Pinpoint the cell where the given text exists, returning its (X, Y) midpoint coordinate. 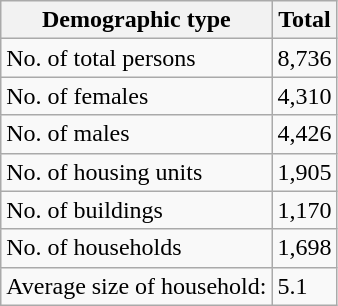
No. of households (136, 248)
1,905 (304, 172)
1,698 (304, 248)
No. of males (136, 134)
No. of females (136, 96)
Demographic type (136, 20)
4,426 (304, 134)
8,736 (304, 58)
5.1 (304, 286)
No. of housing units (136, 172)
4,310 (304, 96)
No. of buildings (136, 210)
Average size of household: (136, 286)
1,170 (304, 210)
Total (304, 20)
No. of total persons (136, 58)
